Search for the cell housing the specified text and yield its (X, Y) center coordinate. 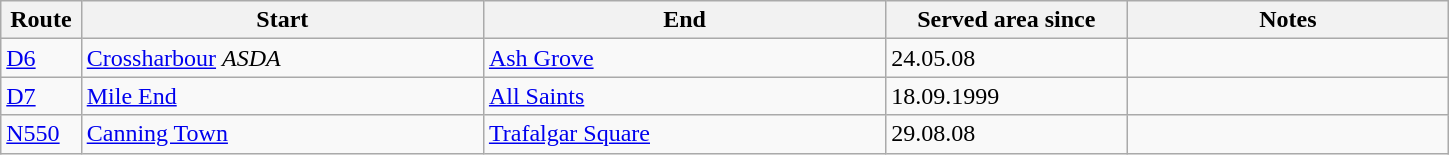
Crossharbour ASDA (282, 58)
29.08.08 (1006, 134)
D6 (41, 58)
Served area since (1006, 20)
D7 (41, 96)
N550 (41, 134)
Trafalgar Square (684, 134)
Start (282, 20)
Ash Grove (684, 58)
Mile End (282, 96)
Route (41, 20)
End (684, 20)
Canning Town (282, 134)
24.05.08 (1006, 58)
18.09.1999 (1006, 96)
All Saints (684, 96)
Notes (1288, 20)
